Capture the cell that displays the provided text and extract its [X, Y] central coordinate. 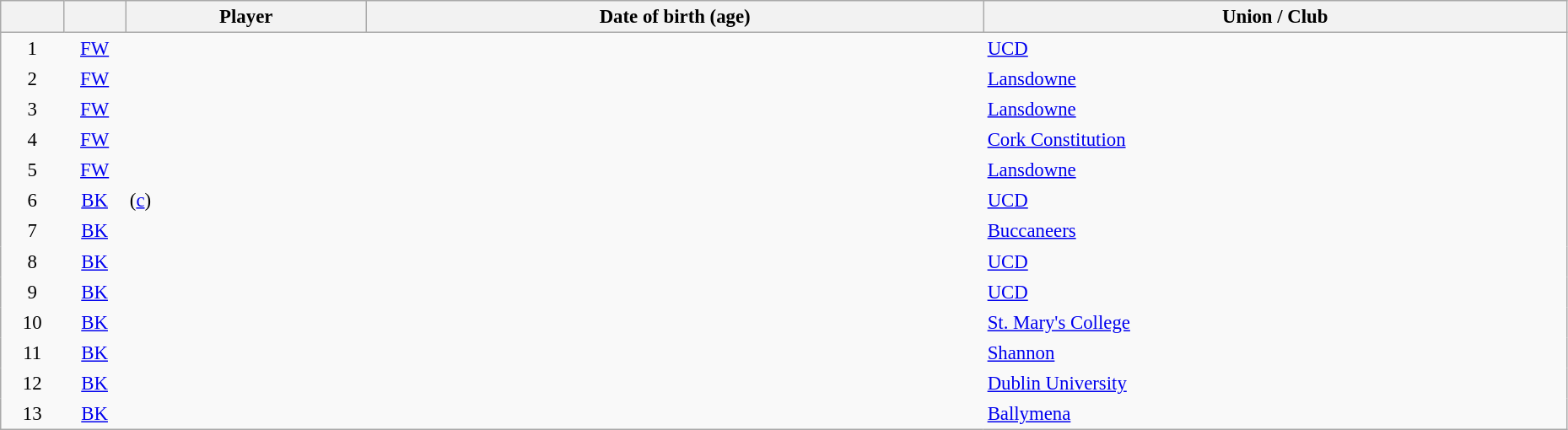
(c) [246, 201]
Dublin University [1275, 383]
12 [32, 383]
3 [32, 109]
Player [246, 17]
7 [32, 231]
Cork Constitution [1275, 140]
5 [32, 170]
11 [32, 352]
1 [32, 49]
10 [32, 322]
St. Mary's College [1275, 322]
6 [32, 201]
Shannon [1275, 352]
Ballymena [1275, 413]
Buccaneers [1275, 231]
Union / Club [1275, 17]
9 [32, 292]
13 [32, 413]
4 [32, 140]
2 [32, 78]
Date of birth (age) [675, 17]
8 [32, 261]
